Detect which cell encompasses the target text, then output its (x, y) center coordinate. 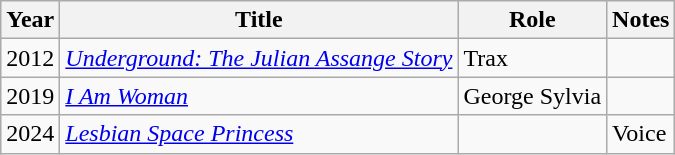
2024 (30, 134)
I Am Woman (259, 96)
George Sylvia (532, 96)
2019 (30, 96)
Notes (641, 20)
Voice (641, 134)
Title (259, 20)
Role (532, 20)
2012 (30, 58)
Lesbian Space Princess (259, 134)
Underground: The Julian Assange Story (259, 58)
Year (30, 20)
Trax (532, 58)
